Provide the [x, y] coordinate of the cell's center where the given text is located.  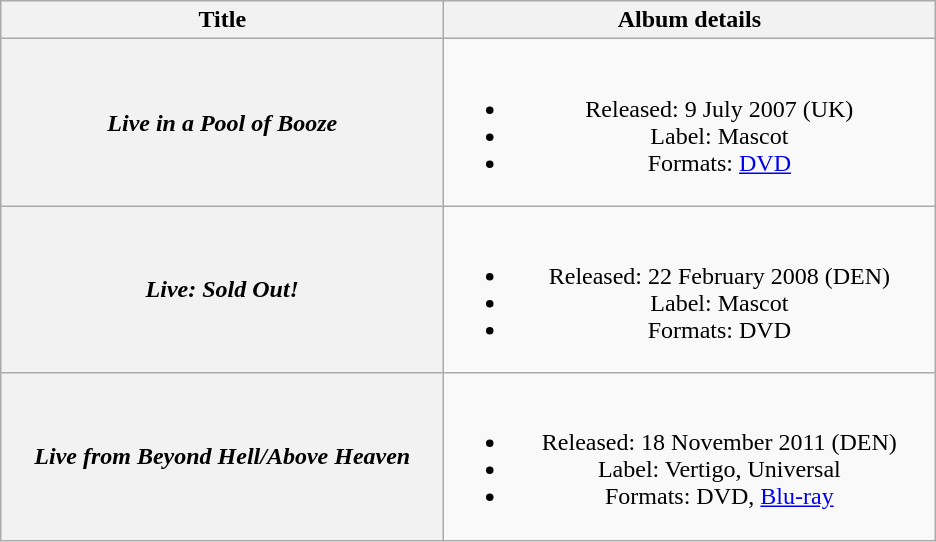
Album details [690, 20]
Title [222, 20]
Released: 18 November 2011 (DEN)Label: Vertigo, UniversalFormats: DVD, Blu-ray [690, 456]
Released: 9 July 2007 (UK)Label: MascotFormats: DVD [690, 122]
Live: Sold Out! [222, 290]
Live in a Pool of Booze [222, 122]
Released: 22 February 2008 (DEN)Label: MascotFormats: DVD [690, 290]
Live from Beyond Hell/Above Heaven [222, 456]
